Scan for the cell matching the given text and deliver its [x, y] coordinate at center. 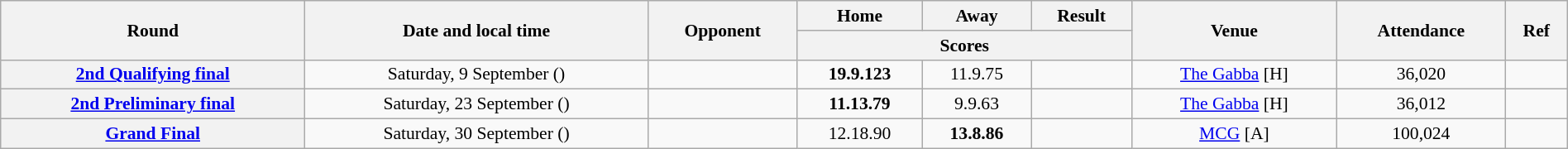
Result [1082, 16]
Saturday, 30 September () [476, 134]
36,012 [1421, 104]
9.9.63 [977, 104]
13.8.86 [977, 134]
Saturday, 23 September () [476, 104]
11.13.79 [860, 104]
Scores [964, 46]
36,020 [1421, 74]
2nd Preliminary final [153, 104]
Away [977, 16]
Attendance [1421, 30]
Venue [1234, 30]
Ref [1537, 30]
19.9.123 [860, 74]
Round [153, 30]
100,024 [1421, 134]
Date and local time [476, 30]
Saturday, 9 September () [476, 74]
MCG [A] [1234, 134]
11.9.75 [977, 74]
Home [860, 16]
2nd Qualifying final [153, 74]
Opponent [723, 30]
Grand Final [153, 134]
12.18.90 [860, 134]
